Determine the [X, Y] coordinate at the center of the cell enclosing the given text.  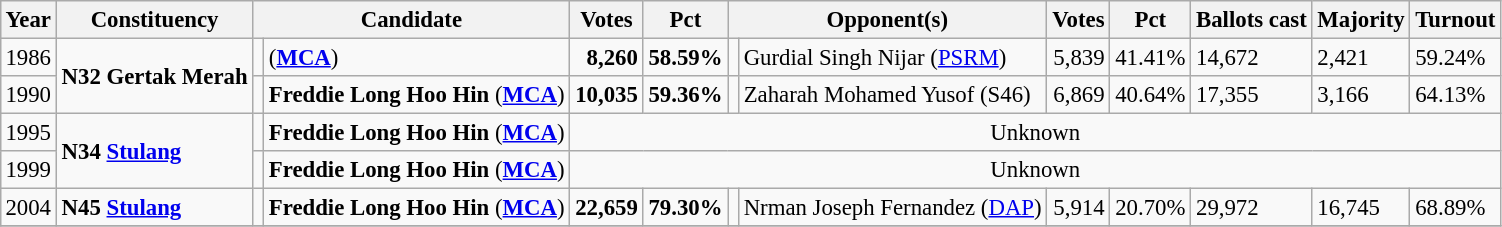
68.89% [1456, 208]
64.13% [1456, 95]
3,166 [1361, 95]
59.24% [1456, 57]
10,035 [606, 95]
Turnout [1456, 20]
Ballots cast [1252, 20]
41.41% [1150, 57]
Zaharah Mohamed Yusof (S46) [892, 95]
6,869 [1078, 95]
59.36% [686, 95]
N45 Stulang [154, 208]
Nrman Joseph Fernandez (DAP) [892, 208]
29,972 [1252, 208]
8,260 [606, 57]
Candidate [412, 20]
1999 [28, 170]
2,421 [1361, 57]
1995 [28, 133]
1986 [28, 57]
17,355 [1252, 95]
(MCA) [416, 57]
5,914 [1078, 208]
Opponent(s) [888, 20]
22,659 [606, 208]
79.30% [686, 208]
16,745 [1361, 208]
N34 Stulang [154, 152]
Year [28, 20]
2004 [28, 208]
Majority [1361, 20]
20.70% [1150, 208]
14,672 [1252, 57]
Gurdial Singh Nijar (PSRM) [892, 57]
1990 [28, 95]
5,839 [1078, 57]
58.59% [686, 57]
40.64% [1150, 95]
N32 Gertak Merah [154, 76]
Constituency [154, 20]
